From the cell containing the given text, extract its center point as (X, Y) coordinate. 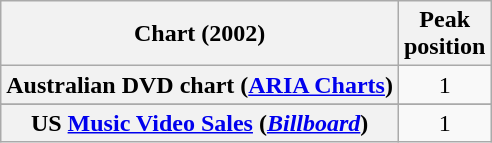
Australian DVD chart (ARIA Charts) (200, 85)
US Music Video Sales (Billboard) (200, 123)
Peak position (444, 34)
Chart (2002) (200, 34)
